Capture the cell that displays the provided text and extract its (x, y) central coordinate. 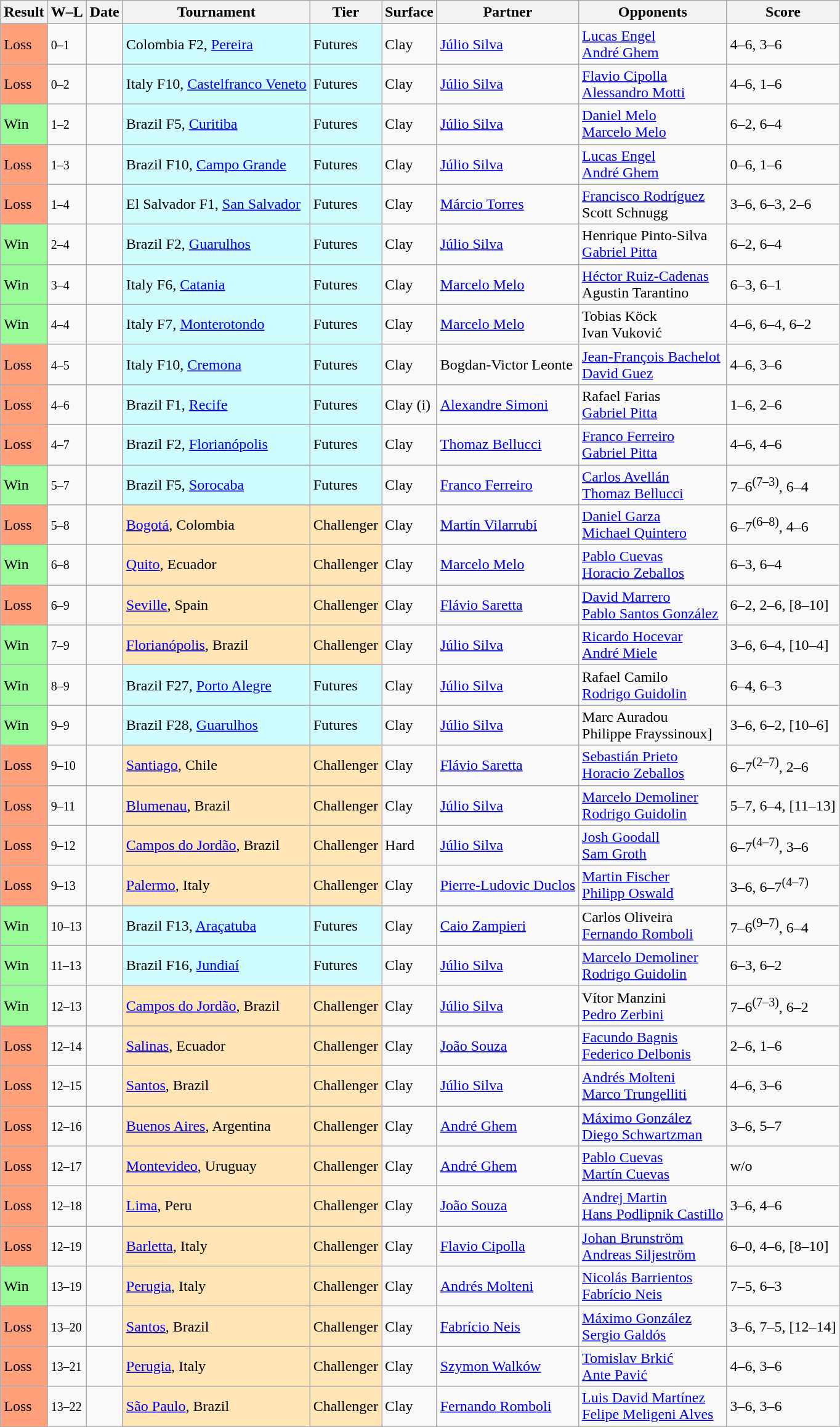
Daniel Melo Marcelo Melo (653, 124)
Florianópolis, Brazil (216, 645)
3–6, 6–2, [10–6] (783, 726)
7–5, 6–3 (783, 1286)
Partner (507, 12)
Tier (345, 12)
Tomislav Brkić Ante Pavić (653, 1366)
12–18 (67, 1206)
Brazil F2, Guarulhos (216, 244)
Carlos Oliveira Fernando Romboli (653, 925)
Facundo Bagnis Federico Delbonis (653, 1046)
4–4 (67, 324)
3–6, 6–3, 2–6 (783, 204)
6–7(2–7), 2–6 (783, 765)
11–13 (67, 966)
Colombia F2, Pereira (216, 44)
Ricardo Hocevar André Miele (653, 645)
Flavio Cipolla Alessandro Motti (653, 84)
Thomaz Bellucci (507, 445)
3–6, 6–7(4–7) (783, 886)
Brazil F27, Porto Alegre (216, 685)
Palermo, Italy (216, 886)
0–1 (67, 44)
Francisco Rodríguez Scott Schnugg (653, 204)
12–14 (67, 1046)
São Paulo, Brazil (216, 1407)
3–6, 3–6 (783, 1407)
1–3 (67, 164)
3–6, 4–6 (783, 1206)
12–17 (67, 1166)
Italy F7, Monterotondo (216, 324)
Fabrício Neis (507, 1327)
Rafael Camilo Rodrigo Guidolin (653, 685)
Szymon Walków (507, 1366)
Tobias Köck Ivan Vuković (653, 324)
13–19 (67, 1286)
Sebastián Prieto Horacio Zeballos (653, 765)
6–8 (67, 565)
Máximo González Diego Schwartzman (653, 1126)
5–7, 6–4, [11–13] (783, 806)
El Salvador F1, San Salvador (216, 204)
4–5 (67, 365)
13–21 (67, 1366)
Pablo Cuevas Martín Cuevas (653, 1166)
13–22 (67, 1407)
Montevideo, Uruguay (216, 1166)
3–6, 6–4, [10–4] (783, 645)
12–15 (67, 1085)
3–4 (67, 285)
Brazil F5, Curitiba (216, 124)
Santiago, Chile (216, 765)
Flavio Cipolla (507, 1247)
Clay (i) (410, 404)
Luis David Martínez Felipe Meligeni Alves (653, 1407)
Andrej Martin Hans Podlipnik Castillo (653, 1206)
6–2, 2–6, [8–10] (783, 605)
Martín Vilarrubí (507, 525)
Vítor Manzini Pedro Zerbini (653, 1005)
7–9 (67, 645)
3–6, 5–7 (783, 1126)
Blumenau, Brazil (216, 806)
Alexandre Simoni (507, 404)
Seville, Spain (216, 605)
6–3, 6–1 (783, 285)
Márcio Torres (507, 204)
2–4 (67, 244)
12–19 (67, 1247)
12–16 (67, 1126)
Buenos Aires, Argentina (216, 1126)
9–10 (67, 765)
Franco Ferreiro Gabriel Pitta (653, 445)
1–4 (67, 204)
Brazil F28, Guarulhos (216, 726)
Marc Auradou Philippe Frayssinoux] (653, 726)
Score (783, 12)
6–7(6–8), 4–6 (783, 525)
3–6, 7–5, [12–14] (783, 1327)
Brazil F5, Sorocaba (216, 484)
Brazil F10, Campo Grande (216, 164)
w/o (783, 1166)
Fernando Romboli (507, 1407)
Héctor Ruiz-Cadenas Agustin Tarantino (653, 285)
Henrique Pinto-Silva Gabriel Pitta (653, 244)
9–9 (67, 726)
Quito, Ecuador (216, 565)
Josh Goodall Sam Groth (653, 845)
David Marrero Pablo Santos González (653, 605)
5–7 (67, 484)
Martin Fischer Philipp Oswald (653, 886)
6–4, 6–3 (783, 685)
Nicolás Barrientos Fabrício Neis (653, 1286)
Opponents (653, 12)
13–20 (67, 1327)
6–3, 6–2 (783, 966)
12–13 (67, 1005)
Bogotá, Colombia (216, 525)
Brazil F2, Florianópolis (216, 445)
1–6, 2–6 (783, 404)
Andrés Molteni (507, 1286)
Brazil F13, Araçatuba (216, 925)
Brazil F16, Jundiaí (216, 966)
0–2 (67, 84)
Italy F10, Cremona (216, 365)
Barletta, Italy (216, 1247)
Máximo González Sergio Galdós (653, 1327)
8–9 (67, 685)
9–13 (67, 886)
7–6(7–3), 6–2 (783, 1005)
Jean-François Bachelot David Guez (653, 365)
7–6(7–3), 6–4 (783, 484)
9–11 (67, 806)
Rafael Farias Gabriel Pitta (653, 404)
Lima, Peru (216, 1206)
Pablo Cuevas Horacio Zeballos (653, 565)
Andrés Molteni Marco Trungelliti (653, 1085)
Franco Ferreiro (507, 484)
Surface (410, 12)
Date (105, 12)
10–13 (67, 925)
6–0, 4–6, [8–10] (783, 1247)
4–6, 1–6 (783, 84)
2–6, 1–6 (783, 1046)
Italy F10, Castelfranco Veneto (216, 84)
Brazil F1, Recife (216, 404)
6–3, 6–4 (783, 565)
Hard (410, 845)
Carlos Avellán Thomaz Bellucci (653, 484)
4–6, 4–6 (783, 445)
Bogdan-Victor Leonte (507, 365)
Pierre-Ludovic Duclos (507, 886)
0–6, 1–6 (783, 164)
Italy F6, Catania (216, 285)
Johan Brunström Andreas Siljeström (653, 1247)
4–7 (67, 445)
Tournament (216, 12)
Daniel Garza Michael Quintero (653, 525)
4–6 (67, 404)
Salinas, Ecuador (216, 1046)
1–2 (67, 124)
Caio Zampieri (507, 925)
4–6, 6–4, 6–2 (783, 324)
6–7(4–7), 3–6 (783, 845)
5–8 (67, 525)
6–9 (67, 605)
W–L (67, 12)
7–6(9–7), 6–4 (783, 925)
Result (24, 12)
9–12 (67, 845)
